Search for the cell housing the specified text and yield its (X, Y) center coordinate. 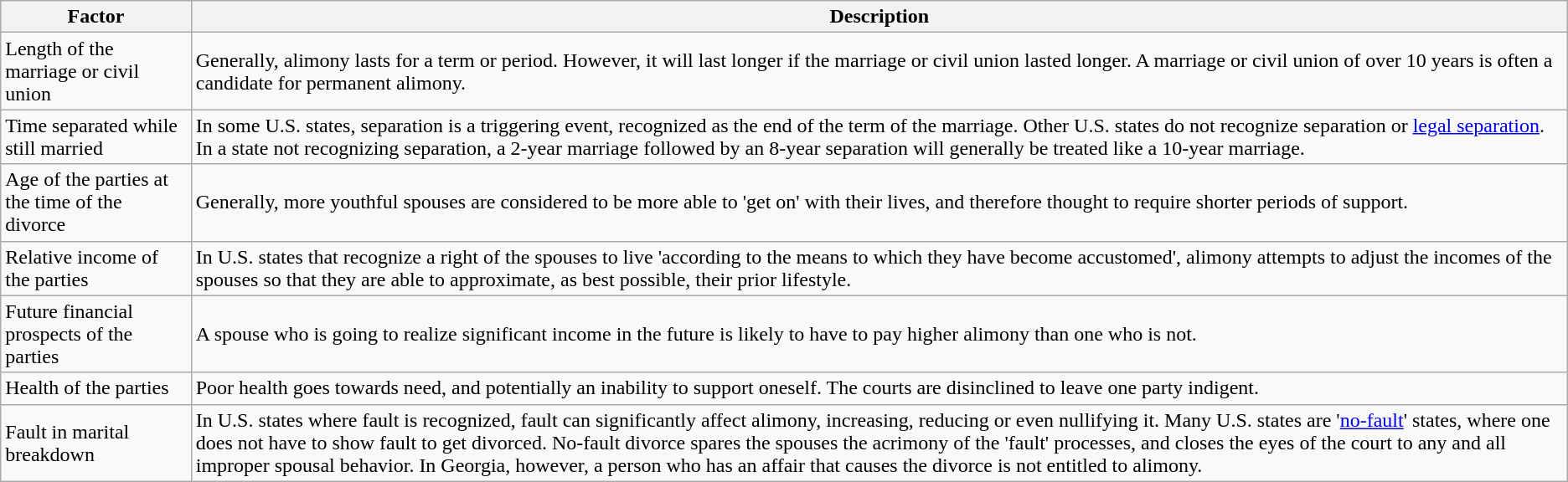
Fault in marital breakdown (95, 443)
Description (879, 17)
Age of the parties at the time of the divorce (95, 203)
Factor (95, 17)
A spouse who is going to realize significant income in the future is likely to have to pay higher alimony than one who is not. (879, 334)
Future financial prospects of the parties (95, 334)
Health of the parties (95, 388)
Relative income of the parties (95, 268)
Time separated while still married (95, 137)
Length of the marriage or civil union (95, 71)
Poor health goes towards need, and potentially an inability to support oneself. The courts are disinclined to leave one party indigent. (879, 388)
